For the text-containing cell, return its midpoint in [X, Y] coordinate format. 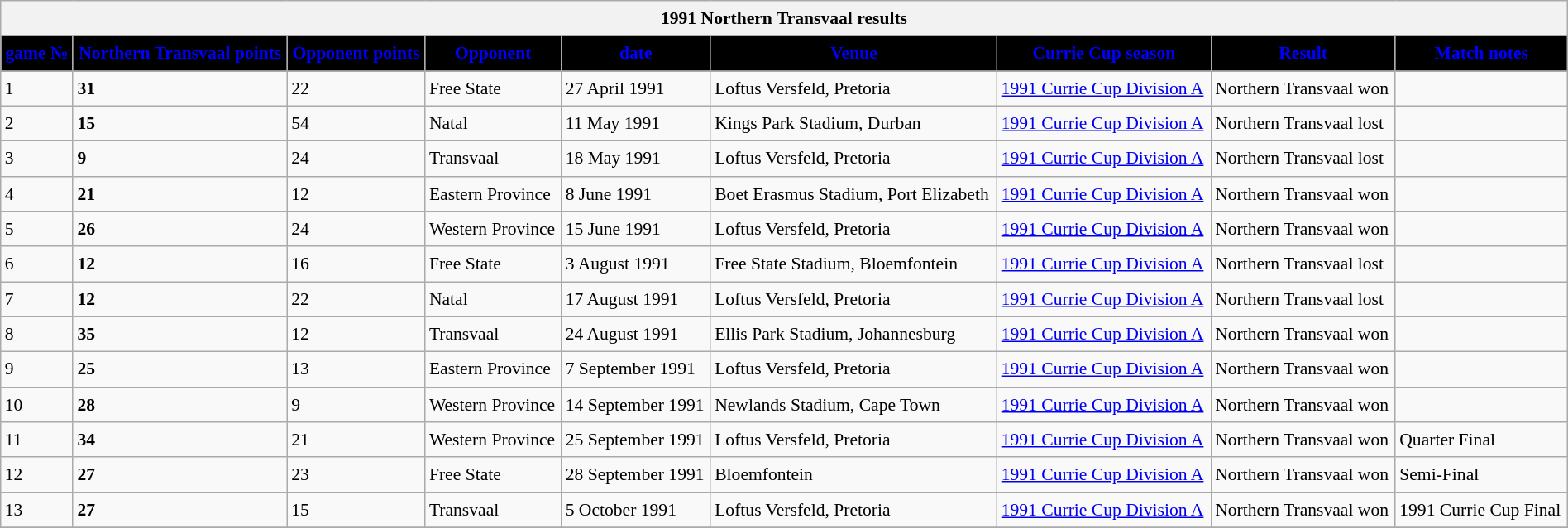
28 [180, 405]
Newlands Stadium, Cape Town [853, 405]
23 [356, 476]
24 August 1991 [637, 335]
1 [37, 89]
Opponent points [356, 55]
35 [180, 335]
2 [37, 124]
14 September 1991 [637, 405]
4 [37, 195]
game № [37, 55]
3 [37, 159]
17 August 1991 [637, 299]
8 June 1991 [637, 195]
Quarter Final [1481, 440]
11 [37, 440]
Ellis Park Stadium, Johannesburg [853, 335]
Boet Erasmus Stadium, Port Elizabeth [853, 195]
54 [356, 124]
25 September 1991 [637, 440]
Currie Cup season [1104, 55]
5 [37, 230]
Bloemfontein [853, 476]
10 [37, 405]
28 September 1991 [637, 476]
31 [180, 89]
16 [356, 264]
1991 Currie Cup Final [1481, 511]
Match notes [1481, 55]
Free State Stadium, Bloemfontein [853, 264]
Semi-Final [1481, 476]
Opponent [493, 55]
7 [37, 299]
15 June 1991 [637, 230]
Venue [853, 55]
1991 Northern Transvaal results [784, 18]
27 April 1991 [637, 89]
Kings Park Stadium, Durban [853, 124]
date [637, 55]
25 [180, 370]
8 [37, 335]
3 August 1991 [637, 264]
6 [37, 264]
Northern Transvaal points [180, 55]
11 May 1991 [637, 124]
18 May 1991 [637, 159]
7 September 1991 [637, 370]
26 [180, 230]
5 October 1991 [637, 511]
34 [180, 440]
Result [1303, 55]
